Search for the cell housing the specified text and yield its (x, y) center coordinate. 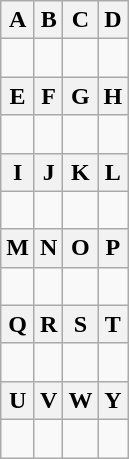
V (48, 400)
M (18, 248)
T (113, 324)
O (80, 248)
H (113, 96)
K (80, 172)
R (48, 324)
D (113, 20)
I (18, 172)
Q (18, 324)
N (48, 248)
L (113, 172)
W (80, 400)
P (113, 248)
A (18, 20)
E (18, 96)
U (18, 400)
B (48, 20)
J (48, 172)
F (48, 96)
G (80, 96)
Y (113, 400)
S (80, 324)
C (80, 20)
